Return the (x, y) coordinate for the center point of the cell that contains the specified text.  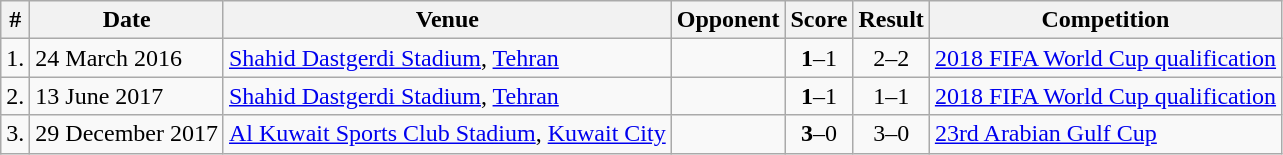
Competition (1105, 20)
Result (891, 20)
24 March 2016 (127, 58)
23rd Arabian Gulf Cup (1105, 134)
Venue (447, 20)
2. (16, 96)
2–2 (891, 58)
Al Kuwait Sports Club Stadium, Kuwait City (447, 134)
Score (819, 20)
3. (16, 134)
Opponent (728, 20)
29 December 2017 (127, 134)
Date (127, 20)
13 June 2017 (127, 96)
1. (16, 58)
# (16, 20)
